Identify which cell holds the provided text, then report its [X, Y] central coordinate. 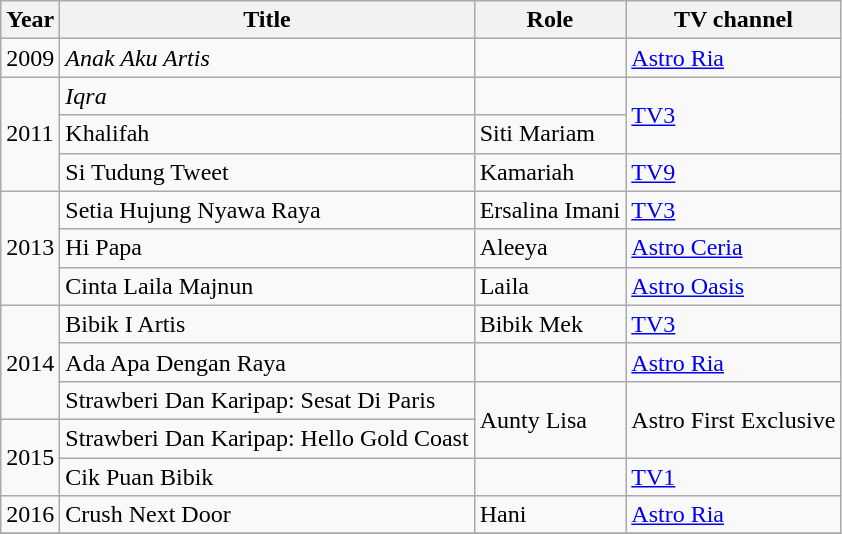
Strawberi Dan Karipap: Hello Gold Coast [267, 438]
Hani [550, 515]
Astro First Exclusive [734, 419]
Cik Puan Bibik [267, 477]
Title [267, 20]
Aleeya [550, 248]
Siti Mariam [550, 134]
Ersalina Imani [550, 210]
2011 [30, 134]
Anak Aku Artis [267, 58]
Bibik Mek [550, 324]
Khalifah [267, 134]
Cinta Laila Majnun [267, 286]
Astro Ceria [734, 248]
2015 [30, 457]
Year [30, 20]
TV channel [734, 20]
Strawberi Dan Karipap: Sesat Di Paris [267, 400]
Iqra [267, 96]
Astro Oasis [734, 286]
2009 [30, 58]
TV9 [734, 172]
2013 [30, 248]
Role [550, 20]
Ada Apa Dengan Raya [267, 362]
Setia Hujung Nyawa Raya [267, 210]
Si Tudung Tweet [267, 172]
2016 [30, 515]
Crush Next Door [267, 515]
Bibik I Artis [267, 324]
TV1 [734, 477]
Laila [550, 286]
Aunty Lisa [550, 419]
2014 [30, 362]
Hi Papa [267, 248]
Kamariah [550, 172]
